Search for the cell housing the specified text and yield its (x, y) center coordinate. 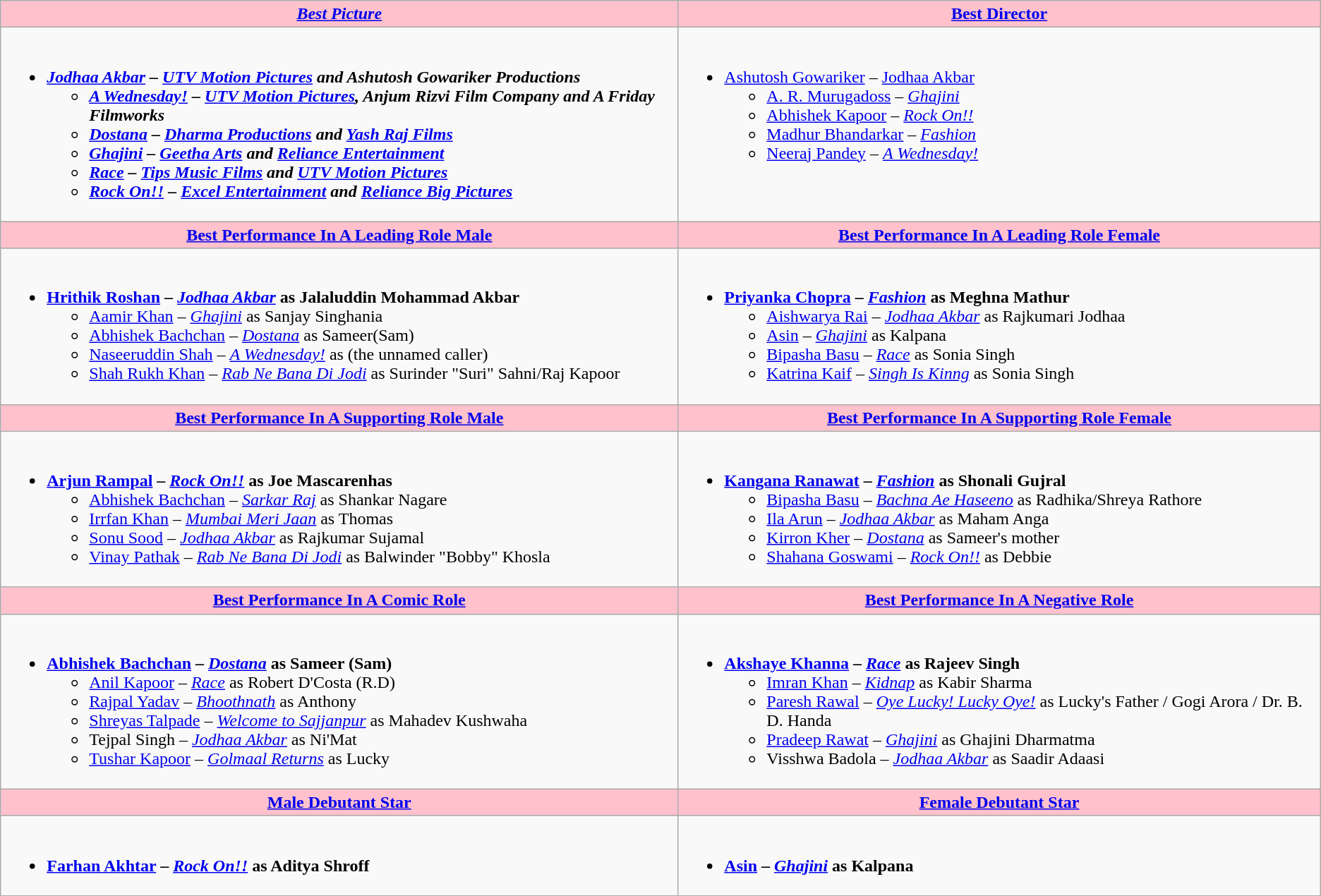
Best Performance In A Comic Role (339, 600)
Best Performance In A Negative Role (999, 600)
Male Debutant Star (339, 802)
Best Director (999, 14)
Best Performance In A Supporting Role Male (339, 418)
Ashutosh Gowariker – Jodhaa AkbarA. R. Murugadoss – GhajiniAbhishek Kapoor – Rock On!!Madhur Bhandarkar – FashionNeeraj Pandey – A Wednesday! (999, 124)
Female Debutant Star (999, 802)
Best Performance In A Supporting Role Female (999, 418)
Best Performance In A Leading Role Female (999, 235)
Farhan Akhtar – Rock On!! as Aditya Shroff (339, 855)
Best Picture (339, 14)
Asin – Ghajini as Kalpana (999, 855)
Best Performance In A Leading Role Male (339, 235)
